Return (x, y) of the center of cell containing provided text 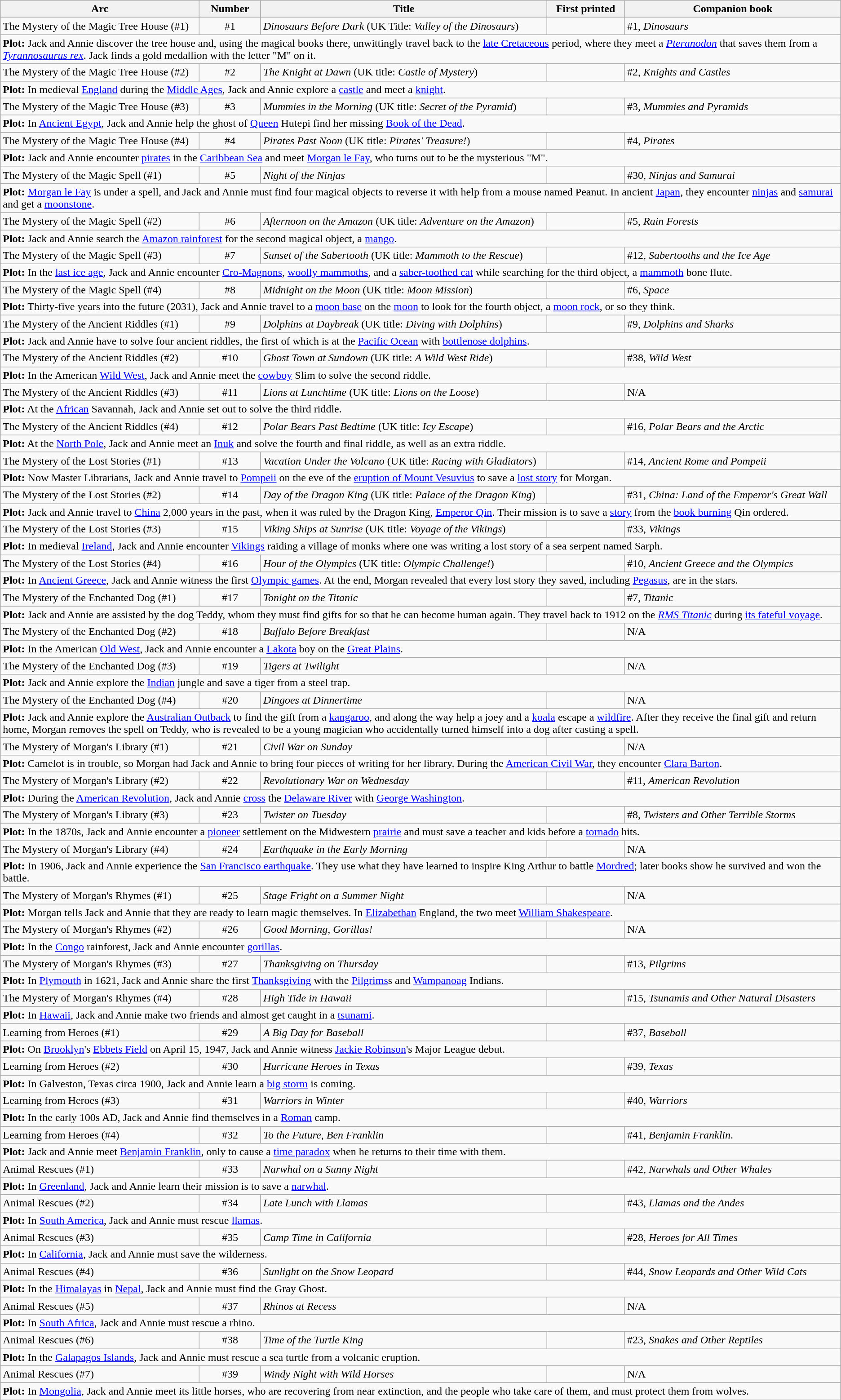
Stage Fright on a Summer Night (403, 895)
Plot: In South Africa, Jack and Annie must rescue a rhino. (420, 1323)
Plot: In medieval England during the Middle Ages, Jack and Annie explore a castle and meet a knight. (420, 89)
The Knight at Dawn (UK title: Castle of Mystery) (403, 72)
The Mystery of Morgan's Library (#3) (100, 815)
Plot: In the 1870s, Jack and Annie encounter a pioneer settlement on the Midwestern prairie and must save a teacher and kids before a tornado hits. (420, 832)
#17 (230, 598)
#28 (230, 998)
#2 (230, 72)
Plot: Jack and Annie search the Amazon rainforest for the second magical object, a mango. (420, 239)
Animal Rescues (#6) (100, 1340)
Animal Rescues (#7) (100, 1374)
#19 (230, 666)
Plot: In the American Old West, Jack and Annie encounter a Lakota boy on the Great Plains. (420, 649)
#40, Warriors (732, 1101)
#4, Pirates (732, 141)
Animal Rescues (#3) (100, 1237)
Arc (100, 9)
Title (403, 9)
The Mystery of the Ancient Riddles (#2) (100, 358)
#38, Wild West (732, 358)
Earthquake in the Early Morning (403, 849)
#33, Vikings (732, 529)
Plot: Jack and Annie explore the Indian jungle and save a tiger from a steel trap. (420, 683)
A Big Day for Baseball (403, 1032)
#15, Tsunamis and Other Natural Disasters (732, 998)
Plot: Jack and Annie have to solve four ancient riddles, the first of which is at the Pacific Ocean with bottlenose dolphins. (420, 341)
Lions at Lunchtime (UK title: Lions on the Loose) (403, 392)
#43, Llamas and the Andes (732, 1203)
The Mystery of the Enchanted Dog (#4) (100, 700)
Plot: In the early 100s AD, Jack and Annie find themselves in a Roman camp. (420, 1118)
The Mystery of Morgan's Rhymes (#1) (100, 895)
Narwhal on a Sunny Night (403, 1169)
#3 (230, 106)
#1, Dinosaurs (732, 26)
The Mystery of the Magic Tree House (#1) (100, 26)
Learning from Heroes (#4) (100, 1135)
Viking Ships at Sunrise (UK title: Voyage of the Vikings) (403, 529)
Plot: At the North Pole, Jack and Annie meet an Inuk and solve the fourth and final riddle, as well as an extra riddle. (420, 443)
Plot: In South America, Jack and Annie must rescue llamas. (420, 1220)
Sunset of the Sabertooth (UK title: Mammoth to the Rescue) (403, 256)
#31, China: Land of the Emperor's Great Wall (732, 495)
Tigers at Twilight (403, 666)
Number (230, 9)
Rhinos at Recess (403, 1306)
The Mystery of the Lost Stories (#3) (100, 529)
#7, Titanic (732, 598)
The Mystery of the Magic Spell (#3) (100, 256)
Plot: In the Galapagos Islands, Jack and Annie must rescue a sea turtle from a volcanic eruption. (420, 1357)
To the Future, Ben Franklin (403, 1135)
#6 (230, 221)
Dinosaurs Before Dark (UK Title: Valley of the Dinosaurs) (403, 26)
Hurricane Heroes in Texas (403, 1066)
#9, Dolphins and Sharks (732, 324)
#22 (230, 780)
#34 (230, 1203)
#13, Pilgrims (732, 964)
#10 (230, 358)
#30, Ninjas and Samurai (732, 175)
#12 (230, 426)
#6, Space (732, 290)
#38 (230, 1340)
The Mystery of Morgan's Rhymes (#2) (100, 930)
#29 (230, 1032)
The Mystery of Morgan's Library (#2) (100, 780)
#39, Texas (732, 1066)
The Mystery of the Magic Tree House (#2) (100, 72)
#3, Mummies and Pyramids (732, 106)
Late Lunch with Llamas (403, 1203)
#24 (230, 849)
Night of the Ninjas (403, 175)
Plot: Morgan tells Jack and Annie that they are ready to learn magic themselves. In Elizabethan England, the two meet William Shakespeare. (420, 913)
Animal Rescues (#4) (100, 1272)
Plot: Jack and Annie encounter pirates in the Caribbean Sea and meet Morgan le Fay, who turns out to be the mysterious "M". (420, 158)
#4 (230, 141)
#26 (230, 930)
High Tide in Hawaii (403, 998)
#39 (230, 1374)
Twister on Tuesday (403, 815)
#31 (230, 1101)
The Mystery of the Ancient Riddles (#1) (100, 324)
Learning from Heroes (#2) (100, 1066)
#7 (230, 256)
#5 (230, 175)
Good Morning, Gorillas! (403, 930)
Animal Rescues (#5) (100, 1306)
Learning from Heroes (#3) (100, 1101)
Plot: Now Master Librarians, Jack and Annie travel to Pompeii on the eve of the eruption of Mount Vesuvius to save a lost story for Morgan. (420, 478)
Plot: On Brooklyn's Ebbets Field on April 15, 1947, Jack and Annie witness Jackie Robinson's Major League debut. (420, 1049)
The Mystery of Morgan's Library (#1) (100, 746)
Plot: During the American Revolution, Jack and Annie cross the Delaware River with George Washington. (420, 797)
The Mystery of the Lost Stories (#4) (100, 563)
Dolphins at Daybreak (UK title: Diving with Dolphins) (403, 324)
#25 (230, 895)
Plot: Jack and Annie meet Benjamin Franklin, only to cause a time paradox when he returns to their time with them. (420, 1152)
#21 (230, 746)
#5, Rain Forests (732, 221)
#2, Knights and Castles (732, 72)
#44, Snow Leopards and Other Wild Cats (732, 1272)
#42, Narwhals and Other Whales (732, 1169)
Plot: In the Congo rainforest, Jack and Annie encounter gorillas. (420, 947)
The Mystery of the Magic Spell (#2) (100, 221)
#15 (230, 529)
The Mystery of the Enchanted Dog (#1) (100, 598)
#13 (230, 461)
The Mystery of the Enchanted Dog (#3) (100, 666)
Learning from Heroes (#1) (100, 1032)
#35 (230, 1237)
Plot: In the American Wild West, Jack and Annie meet the cowboy Slim to solve the second riddle. (420, 375)
Plot: In Greenland, Jack and Annie learn their mission is to save a narwhal. (420, 1186)
Companion book (732, 9)
Vacation Under the Volcano (UK title: Racing with Gladiators) (403, 461)
Afternoon on the Amazon (UK title: Adventure on the Amazon) (403, 221)
#11, American Revolution (732, 780)
The Mystery of the Magic Tree House (#3) (100, 106)
The Mystery of the Lost Stories (#2) (100, 495)
The Mystery of the Magic Spell (#4) (100, 290)
The Mystery of the Magic Spell (#1) (100, 175)
#14, Ancient Rome and Pompeii (732, 461)
Camp Time in California (403, 1237)
Plot: In the Himalayas in Nepal, Jack and Annie must find the Gray Ghost. (420, 1289)
Day of the Dragon King (UK title: Palace of the Dragon King) (403, 495)
#8 (230, 290)
Plot: In California, Jack and Annie must save the wilderness. (420, 1254)
#12, Sabertooths and the Ice Age (732, 256)
Plot: In Plymouth in 1621, Jack and Annie share the first Thanksgiving with the Pilgrimss and Wampanoag Indians. (420, 981)
Thanksgiving on Thursday (403, 964)
The Mystery of Morgan's Rhymes (#3) (100, 964)
#33 (230, 1169)
#32 (230, 1135)
Sunlight on the Snow Leopard (403, 1272)
#8, Twisters and Other Terrible Storms (732, 815)
Civil War on Sunday (403, 746)
#37, Baseball (732, 1032)
#9 (230, 324)
Buffalo Before Breakfast (403, 632)
#27 (230, 964)
The Mystery of the Lost Stories (#1) (100, 461)
#41, Benjamin Franklin. (732, 1135)
Plot: At the African Savannah, Jack and Annie set out to solve the third riddle. (420, 409)
Animal Rescues (#1) (100, 1169)
#16, Polar Bears and the Arctic (732, 426)
#23 (230, 815)
The Mystery of the Enchanted Dog (#2) (100, 632)
Revolutionary War on Wednesday (403, 780)
Windy Night with Wild Horses (403, 1374)
The Mystery of the Ancient Riddles (#3) (100, 392)
#20 (230, 700)
#10, Ancient Greece and the Olympics (732, 563)
#37 (230, 1306)
#23, Snakes and Other Reptiles (732, 1340)
Ghost Town at Sundown (UK title: A Wild West Ride) (403, 358)
The Mystery of Morgan's Library (#4) (100, 849)
Pirates Past Noon (UK title: Pirates' Treasure!) (403, 141)
Polar Bears Past Bedtime (UK title: Icy Escape) (403, 426)
Midnight on the Moon (UK title: Moon Mission) (403, 290)
The Mystery of Morgan's Rhymes (#4) (100, 998)
#18 (230, 632)
Hour of the Olympics (UK title: Olympic Challenge!) (403, 563)
Dingoes at Dinnertime (403, 700)
#1 (230, 26)
#11 (230, 392)
#28, Heroes for All Times (732, 1237)
The Mystery of the Ancient Riddles (#4) (100, 426)
#36 (230, 1272)
Tonight on the Titanic (403, 598)
Plot: In Hawaii, Jack and Annie make two friends and almost get caught in a tsunami. (420, 1015)
Plot: In Ancient Egypt, Jack and Annie help the ghost of Queen Hutepi find her missing Book of the Dead. (420, 124)
Mummies in the Morning (UK title: Secret of the Pyramid) (403, 106)
Time of the Turtle King (403, 1340)
#16 (230, 563)
#14 (230, 495)
#30 (230, 1066)
Plot: In Galveston, Texas circa 1900, Jack and Annie learn a big storm is coming. (420, 1083)
The Mystery of the Magic Tree House (#4) (100, 141)
Animal Rescues (#2) (100, 1203)
First printed (586, 9)
Warriors in Winter (403, 1101)
